Return the (x, y) coordinate for the center point of the cell that contains the specified text.  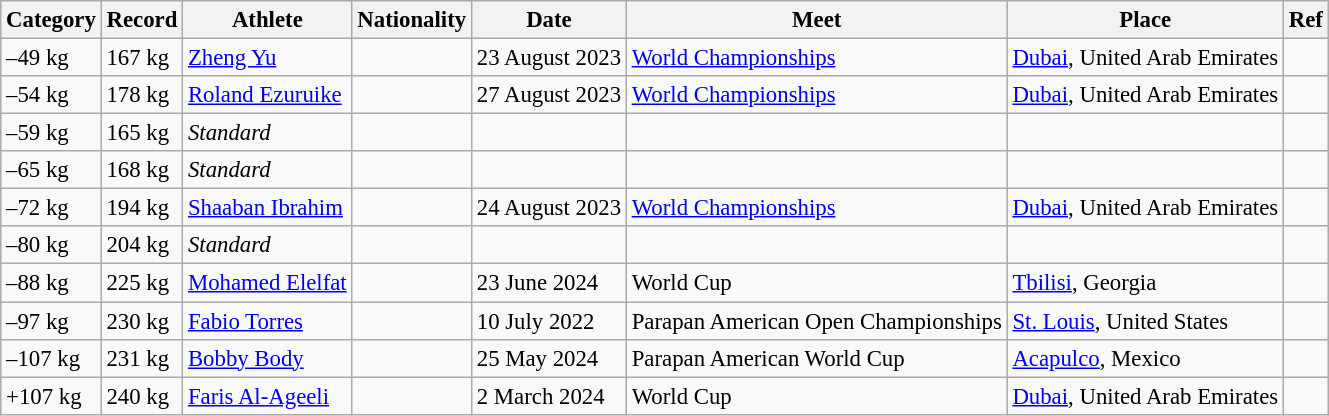
Mohamed Elelfat (268, 283)
225 kg (142, 283)
240 kg (142, 396)
Acapulco, Mexico (1145, 358)
Place (1145, 20)
–72 kg (51, 208)
165 kg (142, 133)
167 kg (142, 58)
27 August 2023 (548, 95)
2 March 2024 (548, 396)
–54 kg (51, 95)
+107 kg (51, 396)
Parapan American World Cup (816, 358)
–107 kg (51, 358)
Fabio Torres (268, 321)
Bobby Body (268, 358)
–97 kg (51, 321)
23 June 2024 (548, 283)
Nationality (412, 20)
–59 kg (51, 133)
Meet (816, 20)
Athlete (268, 20)
Category (51, 20)
24 August 2023 (548, 208)
168 kg (142, 170)
–80 kg (51, 245)
Roland Ezuruike (268, 95)
Shaaban Ibrahim (268, 208)
Faris Al-Ageeli (268, 396)
–65 kg (51, 170)
23 August 2023 (548, 58)
178 kg (142, 95)
Tbilisi, Georgia (1145, 283)
Ref (1306, 20)
St. Louis, United States (1145, 321)
25 May 2024 (548, 358)
Date (548, 20)
231 kg (142, 358)
–88 kg (51, 283)
204 kg (142, 245)
10 July 2022 (548, 321)
194 kg (142, 208)
Record (142, 20)
–49 kg (51, 58)
Zheng Yu (268, 58)
Parapan American Open Championships (816, 321)
230 kg (142, 321)
